Extract the [x, y] coordinate from the center of the cell holding the provided text.  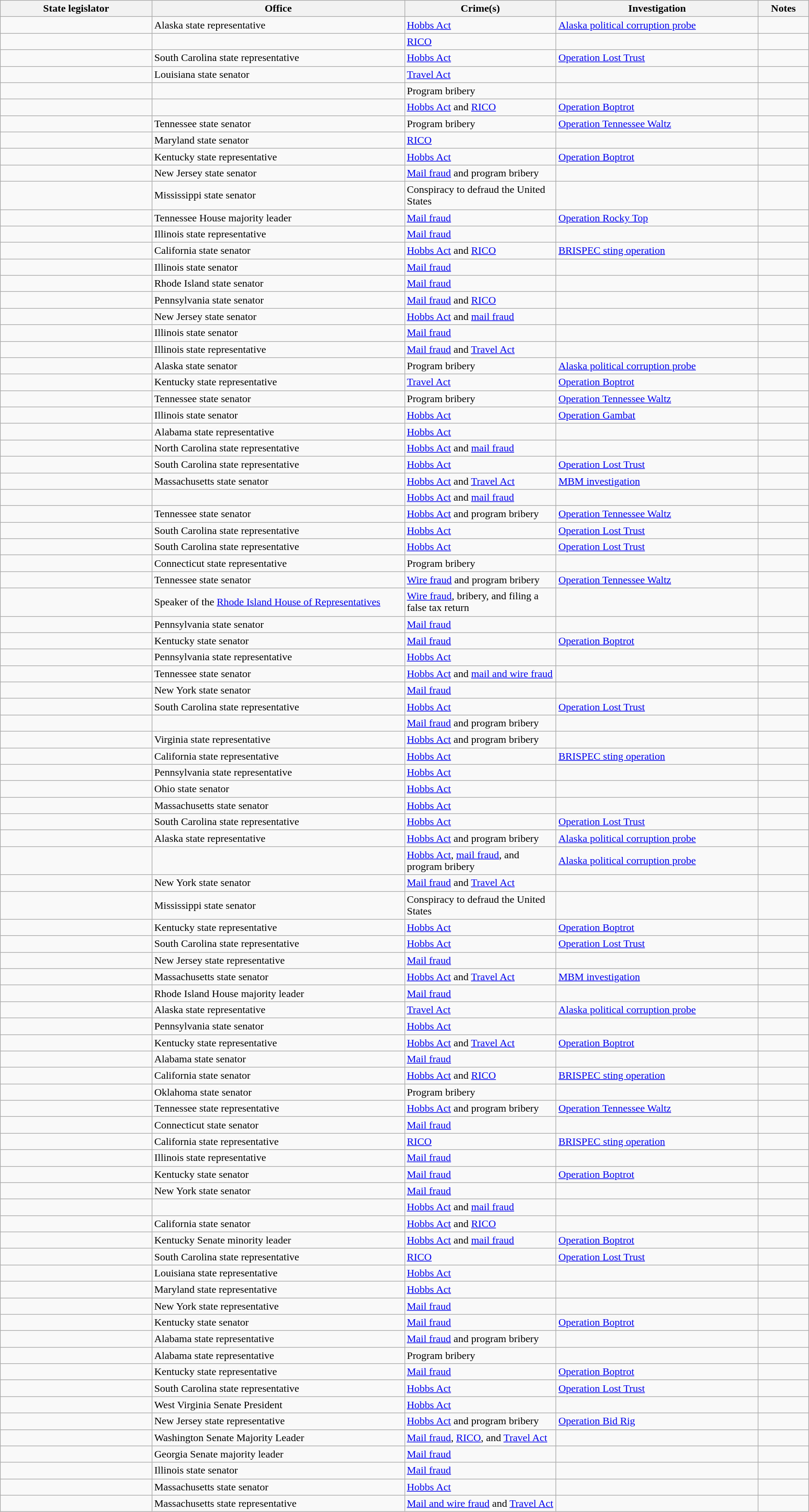
West Virginia Senate President [278, 1405]
Massachusetts state representative [278, 1503]
Wire fraud and program bribery [481, 580]
Connecticut state senator [278, 1125]
Investigation [657, 9]
Hobbs Act, mail fraud, and program bribery [481, 860]
Alaska state senator [278, 366]
Mail fraud and RICO [481, 300]
Mail fraud, RICO, and Travel Act [481, 1438]
Speaker of the Rhode Island House of Representatives [278, 602]
Kentucky Senate minority leader [278, 1240]
New York state representative [278, 1306]
Office [278, 9]
Hobbs Act and mail and wire fraud [481, 674]
Wire fraud, bribery, and filing a false tax return [481, 602]
Ohio state senator [278, 789]
Rhode Island state senator [278, 284]
Virginia state representative [278, 739]
Operation Gambat [657, 415]
North Carolina state representative [278, 448]
Tennessee state representative [278, 1109]
Louisiana state representative [278, 1273]
Mail and wire fraud and Travel Act [481, 1503]
Alabama state senator [278, 1059]
Operation Bid Rig [657, 1421]
Georgia Senate majority leader [278, 1454]
Operation Rocky Top [657, 217]
Maryland state representative [278, 1289]
Crime(s) [481, 9]
Oklahoma state senator [278, 1092]
State legislator [76, 9]
Rhode Island House majority leader [278, 993]
Maryland state senator [278, 140]
Louisiana state senator [278, 74]
Washington Senate Majority Leader [278, 1438]
Notes [783, 9]
Connecticut state representative [278, 563]
Tennessee House majority leader [278, 217]
